Extract the (x, y) coordinate from the center of the cell holding the provided text.  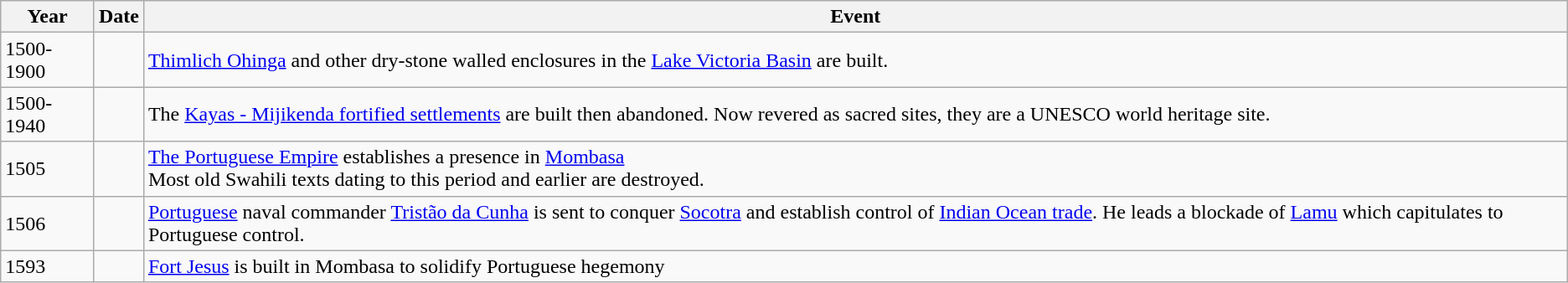
The Portuguese Empire establishes a presence in MombasaMost old Swahili texts dating to this period and earlier are destroyed. (855, 169)
1593 (48, 266)
Thimlich Ohinga and other dry-stone walled enclosures in the Lake Victoria Basin are built. (855, 60)
1500-1900 (48, 60)
Event (855, 17)
Date (119, 17)
1505 (48, 169)
Fort Jesus is built in Mombasa to solidify Portuguese hegemony (855, 266)
1500-1940 (48, 114)
The Kayas - Mijikenda fortified settlements are built then abandoned. Now revered as sacred sites, they are a UNESCO world heritage site. (855, 114)
Year (48, 17)
1506 (48, 223)
